Locate the cell with the specified text and output its [X, Y] center coordinate. 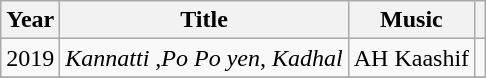
Title [204, 20]
Kannatti ,Po Po yen, Kadhal [204, 58]
AH Kaashif [411, 58]
Music [411, 20]
2019 [30, 58]
Year [30, 20]
